Pinpoint the cell where the given text exists, returning its [x, y] midpoint coordinate. 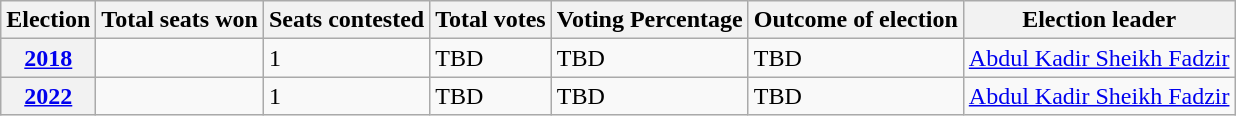
Election [48, 20]
Outcome of election [856, 20]
Total votes [491, 20]
2018 [48, 58]
Seats contested [346, 20]
Election leader [1099, 20]
Voting Percentage [650, 20]
Total seats won [180, 20]
2022 [48, 96]
